Capture the cell that displays the provided text and extract its (x, y) central coordinate. 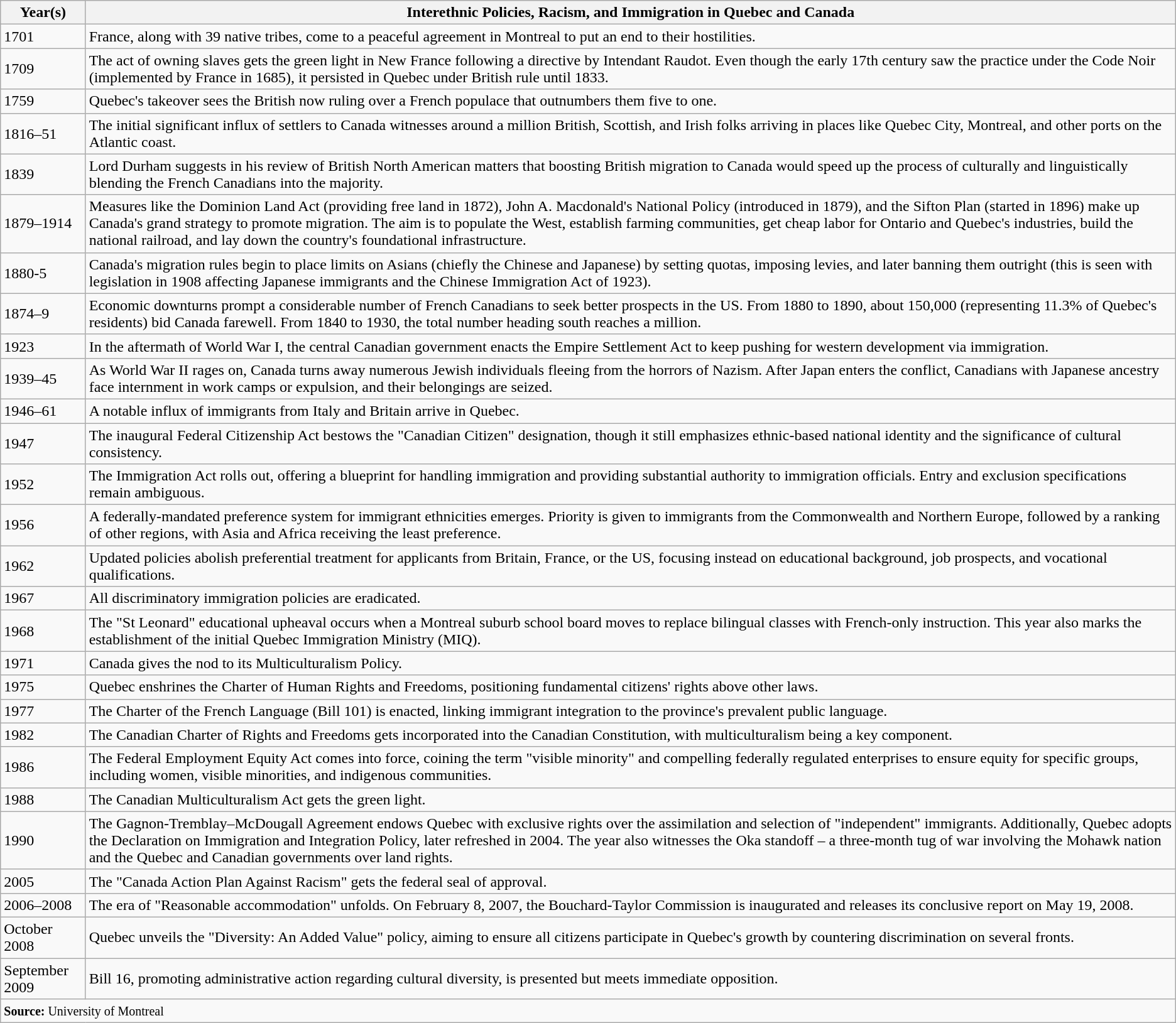
1839 (43, 175)
The Canadian Multiculturalism Act gets the green light. (631, 799)
1709 (43, 69)
October 2008 (43, 937)
The Charter of the French Language (Bill 101) is enacted, linking immigrant integration to the province's prevalent public language. (631, 711)
2005 (43, 881)
Quebec's takeover sees the British now ruling over a French populace that outnumbers them five to one. (631, 101)
The Canadian Charter of Rights and Freedoms gets incorporated into the Canadian Constitution, with multiculturalism being a key component. (631, 735)
1923 (43, 346)
1968 (43, 631)
1759 (43, 101)
1816–51 (43, 133)
1986 (43, 767)
1982 (43, 735)
1977 (43, 711)
1939–45 (43, 378)
1701 (43, 36)
1947 (43, 443)
Canada gives the nod to its Multiculturalism Policy. (631, 663)
1971 (43, 663)
Quebec enshrines the Charter of Human Rights and Freedoms, positioning fundamental citizens' rights above other laws. (631, 687)
1990 (43, 840)
Source: University of Montreal (588, 1011)
France, along with 39 native tribes, come to a peaceful agreement in Montreal to put an end to their hostilities. (631, 36)
Year(s) (43, 13)
September 2009 (43, 978)
The "Canada Action Plan Against Racism" gets the federal seal of approval. (631, 881)
1879–1914 (43, 224)
Interethnic Policies, Racism, and Immigration in Quebec and Canada (631, 13)
1962 (43, 566)
1956 (43, 525)
1880-5 (43, 273)
2006–2008 (43, 905)
1952 (43, 485)
1988 (43, 799)
1946–61 (43, 411)
All discriminatory immigration policies are eradicated. (631, 598)
1874–9 (43, 314)
1967 (43, 598)
1975 (43, 687)
Bill 16, promoting administrative action regarding cultural diversity, is presented but meets immediate opposition. (631, 978)
A notable influx of immigrants from Italy and Britain arrive in Quebec. (631, 411)
